Capture the cell that displays the provided text and extract its [X, Y] central coordinate. 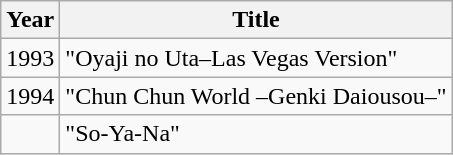
"So-Ya-Na" [256, 134]
Year [30, 20]
Title [256, 20]
"Oyaji no Uta–Las Vegas Version" [256, 58]
1993 [30, 58]
"Chun Chun World –Genki Daiousou–" [256, 96]
1994 [30, 96]
